Return [x, y] of the center of cell containing provided text 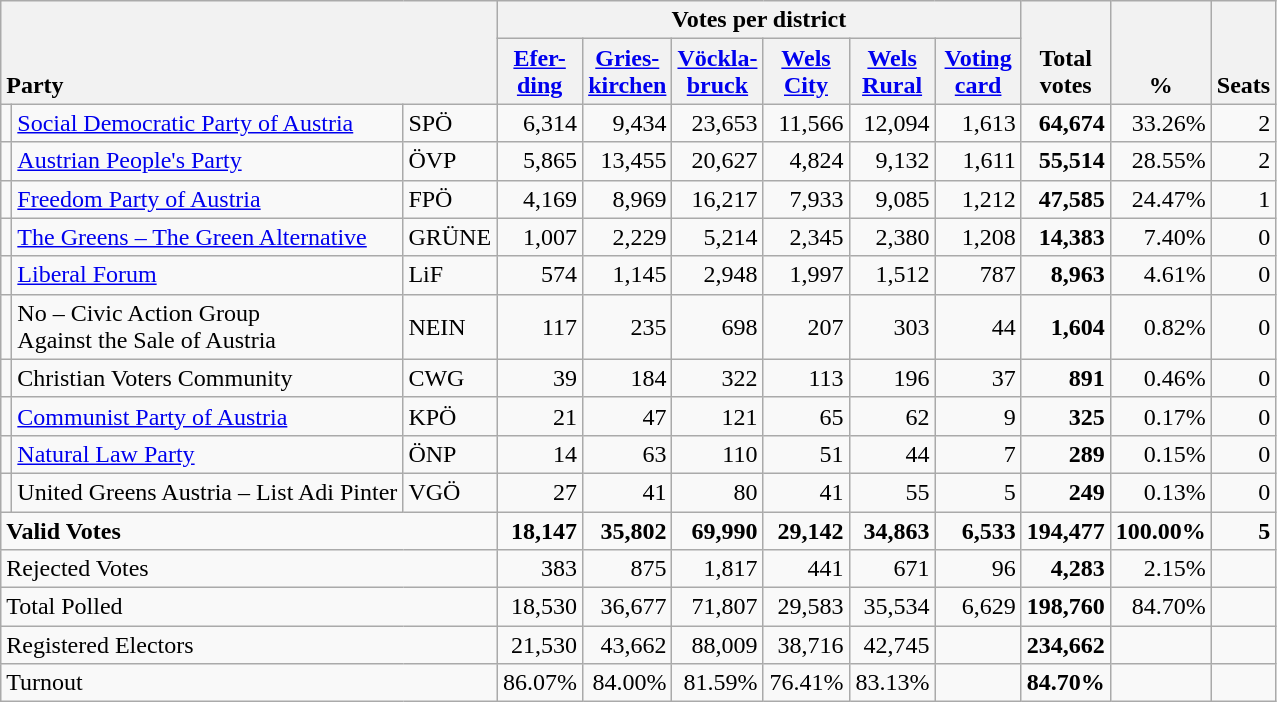
88,009 [718, 645]
Christian Voters Community [208, 378]
207 [806, 326]
36,677 [628, 607]
325 [1066, 416]
9,132 [892, 161]
Seats [1243, 52]
9 [978, 416]
65 [806, 416]
1,512 [892, 275]
184 [628, 378]
441 [806, 569]
0.17% [1160, 416]
1,817 [718, 569]
Total Polled [249, 607]
LiF [450, 275]
VGÖ [450, 492]
29,142 [806, 531]
Totalvotes [1066, 52]
2.15% [1160, 569]
1,997 [806, 275]
Social Democratic Party of Austria [208, 123]
WelsCity [806, 72]
ÖVP [450, 161]
WelsRural [892, 72]
7,933 [806, 199]
21,530 [540, 645]
671 [892, 569]
787 [978, 275]
100.00% [1160, 531]
35,802 [628, 531]
8,963 [1066, 275]
Turnout [249, 683]
11,566 [806, 123]
196 [892, 378]
21 [540, 416]
United Greens Austria – List Adi Pinter [208, 492]
51 [806, 454]
69,990 [718, 531]
23,653 [718, 123]
KPÖ [450, 416]
8,969 [628, 199]
875 [628, 569]
64,674 [1066, 123]
ÖNP [450, 454]
322 [718, 378]
5,865 [540, 161]
13,455 [628, 161]
62 [892, 416]
35,534 [892, 607]
43,662 [628, 645]
113 [806, 378]
39 [540, 378]
CWG [450, 378]
27 [540, 492]
96 [978, 569]
194,477 [1066, 531]
Party [249, 52]
81.59% [718, 683]
1,208 [978, 237]
Registered Electors [249, 645]
29,583 [806, 607]
71,807 [718, 607]
6,629 [978, 607]
0.13% [1160, 492]
2,380 [892, 237]
303 [892, 326]
0.15% [1160, 454]
1,613 [978, 123]
No – Civic Action GroupAgainst the Sale of Austria [208, 326]
249 [1066, 492]
1,604 [1066, 326]
Vöckla-bruck [718, 72]
80 [718, 492]
7 [978, 454]
38,716 [806, 645]
NEIN [450, 326]
Efer-ding [540, 72]
1,007 [540, 237]
121 [718, 416]
4.61% [1160, 275]
4,824 [806, 161]
1,145 [628, 275]
Votingcard [978, 72]
Gries-kirchen [628, 72]
1 [1243, 199]
18,530 [540, 607]
33.26% [1160, 123]
1,611 [978, 161]
235 [628, 326]
14 [540, 454]
Natural Law Party [208, 454]
1,212 [978, 199]
14,383 [1066, 237]
Rejected Votes [249, 569]
117 [540, 326]
47 [628, 416]
18,147 [540, 531]
5,214 [718, 237]
47,585 [1066, 199]
Freedom Party of Austria [208, 199]
20,627 [718, 161]
0.82% [1160, 326]
198,760 [1066, 607]
84.00% [628, 683]
2,229 [628, 237]
0.46% [1160, 378]
16,217 [718, 199]
7.40% [1160, 237]
6,314 [540, 123]
12,094 [892, 123]
76.41% [806, 683]
63 [628, 454]
9,434 [628, 123]
% [1160, 52]
55 [892, 492]
24.47% [1160, 199]
86.07% [540, 683]
574 [540, 275]
6,533 [978, 531]
Valid Votes [249, 531]
4,169 [540, 199]
55,514 [1066, 161]
Liberal Forum [208, 275]
FPÖ [450, 199]
37 [978, 378]
SPÖ [450, 123]
289 [1066, 454]
383 [540, 569]
83.13% [892, 683]
34,863 [892, 531]
110 [718, 454]
2,948 [718, 275]
Austrian People's Party [208, 161]
9,085 [892, 199]
28.55% [1160, 161]
4,283 [1066, 569]
2,345 [806, 237]
Votes per district [760, 20]
42,745 [892, 645]
698 [718, 326]
The Greens – The Green Alternative [208, 237]
Communist Party of Austria [208, 416]
891 [1066, 378]
GRÜNE [450, 237]
234,662 [1066, 645]
